Scan for the cell matching the given text and deliver its [x, y] coordinate at center. 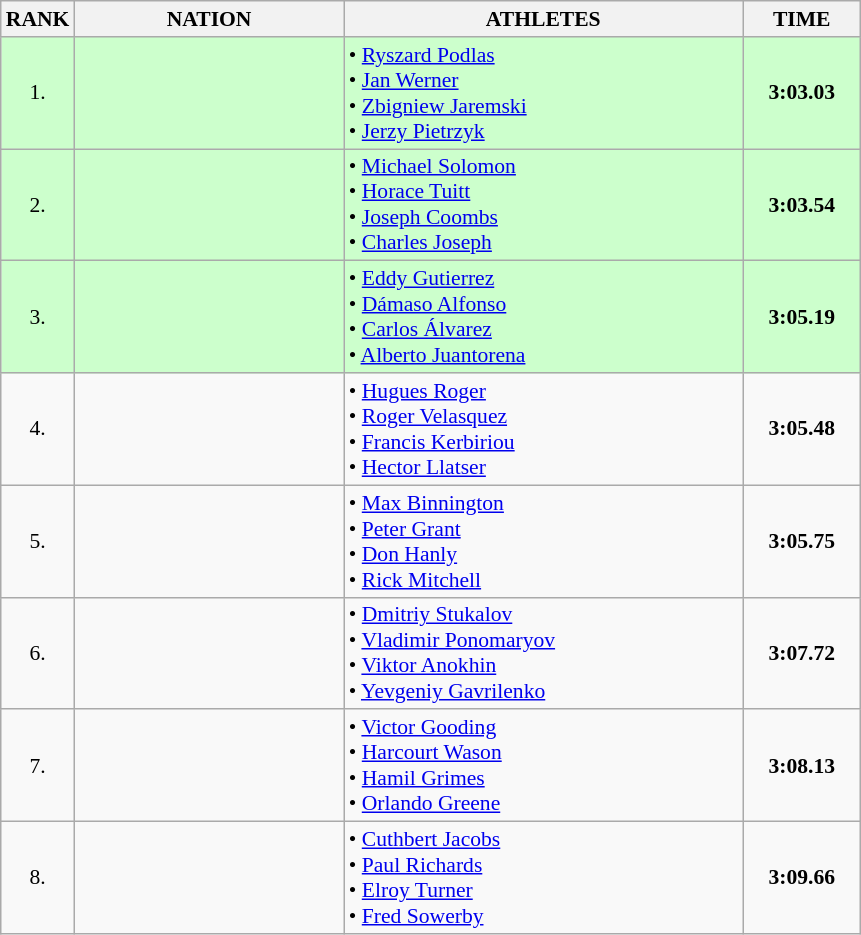
7. [38, 766]
• Hugues Roger• Roger Velasquez• Francis Kerbiriou• Hector Llatser [544, 429]
3:03.03 [802, 93]
3:05.48 [802, 429]
TIME [802, 19]
3:05.19 [802, 317]
• Max Binnington• Peter Grant• Don Hanly• Rick Mitchell [544, 541]
• Eddy Gutierrez• Dámaso Alfonso• Carlos Álvarez• Alberto Juantorena [544, 317]
3. [38, 317]
8. [38, 878]
RANK [38, 19]
1. [38, 93]
3:03.54 [802, 205]
3:05.75 [802, 541]
2. [38, 205]
3:08.13 [802, 766]
5. [38, 541]
• Victor Gooding• Harcourt Wason• Hamil Grimes• Orlando Greene [544, 766]
• Michael Solomon• Horace Tuitt• Joseph Coombs• Charles Joseph [544, 205]
ATHLETES [544, 19]
• Dmitriy Stukalov• Vladimir Ponomaryov• Viktor Anokhin• Yevgeniy Gavrilenko [544, 653]
• Cuthbert Jacobs• Paul Richards• Elroy Turner• Fred Sowerby [544, 878]
3:07.72 [802, 653]
3:09.66 [802, 878]
NATION [208, 19]
• Ryszard Podlas• Jan Werner• Zbigniew Jaremski• Jerzy Pietrzyk [544, 93]
4. [38, 429]
6. [38, 653]
